From the cell containing the given text, extract its center point as [x, y] coordinate. 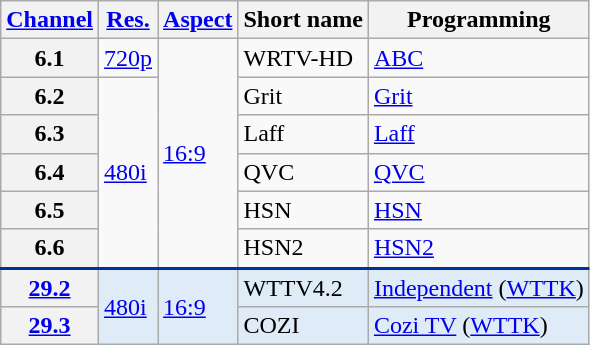
Channel [50, 20]
6.5 [50, 210]
6.4 [50, 172]
Cozi TV (WTTK) [478, 326]
COZI [303, 326]
Independent (WTTK) [478, 288]
ABC [478, 58]
6.6 [50, 248]
Short name [303, 20]
6.2 [50, 96]
Aspect [198, 20]
6.3 [50, 134]
29.2 [50, 288]
29.3 [50, 326]
Res. [128, 20]
WRTV-HD [303, 58]
WTTV4.2 [303, 288]
720p [128, 58]
Programming [478, 20]
6.1 [50, 58]
